Find where the given text appears and provide that cell's center as [x, y] coordinate. 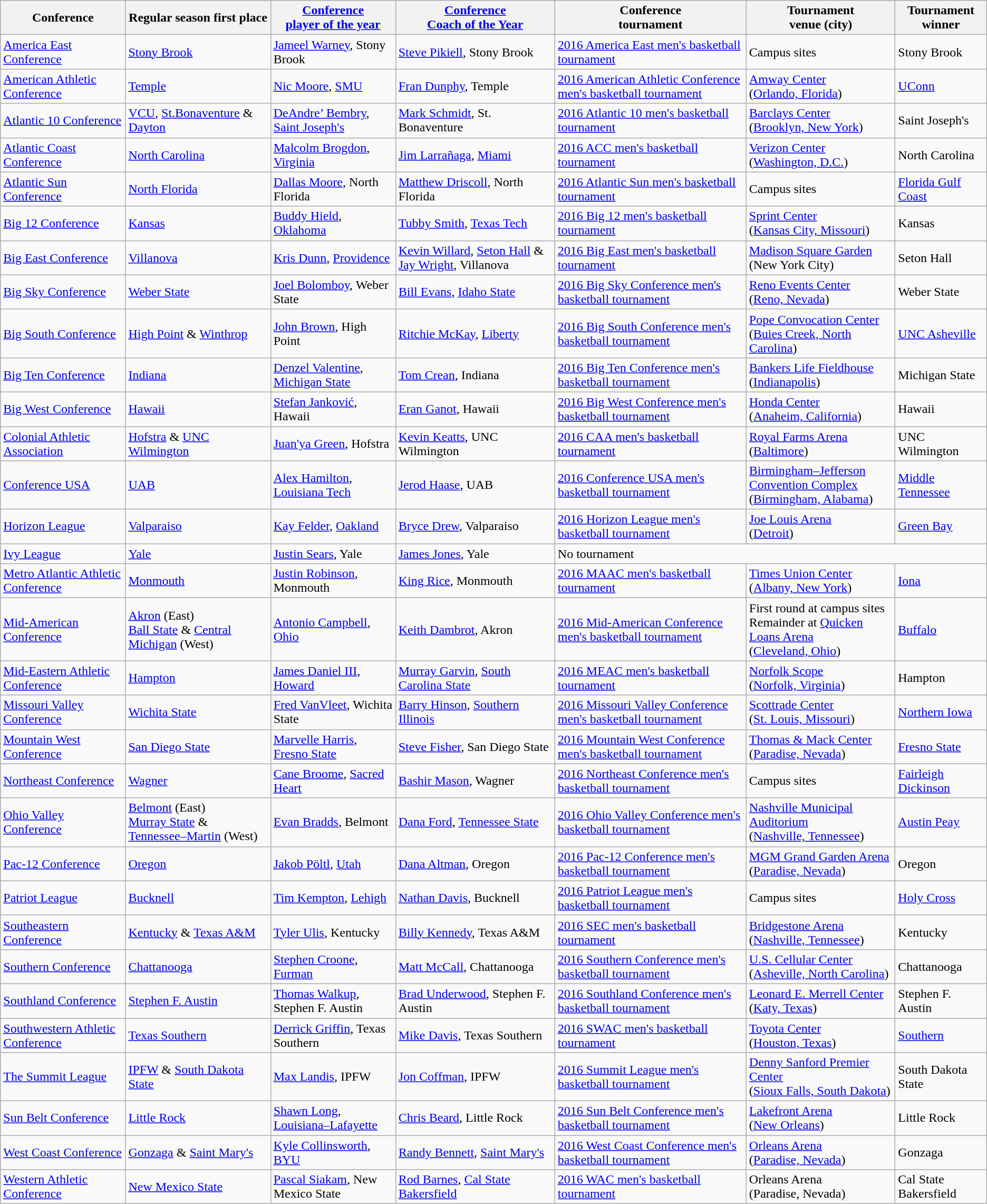
U.S. Cellular Center(Asheville, North Carolina) [820, 966]
Barclays Center(Brooklyn, New York) [820, 120]
John Brown, High Point [333, 333]
Bill Evans, Idaho State [475, 292]
Murray Garvin, South Carolina State [475, 678]
Marvelle Harris, Fresno State [333, 747]
Tournament venue (city) [820, 18]
Ivy League [63, 554]
Tubby Smith, Texas Tech [475, 224]
Kay Felder, Oakland [333, 526]
2016 Southland Conference men's basketball tournament [651, 1001]
2016 SWAC men's basketball tournament [651, 1035]
Southwestern Athletic Conference [63, 1035]
Jakob Pöltl, Utah [333, 864]
2016 Pac-12 Conference men's basketball tournament [651, 864]
2016 Big South Conference men's basketball tournament [651, 333]
Conference [63, 18]
Royal Farms Arena(Baltimore) [820, 443]
Kentucky [941, 932]
Bucknell [198, 898]
Southland Conference [63, 1001]
2016 WAC men's basketball tournament [651, 1187]
Southern Conference [63, 966]
Denzel Valentine, Michigan State [333, 374]
Kentucky & Texas A&M [198, 932]
Florida Gulf Coast [941, 189]
Tom Crean, Indiana [475, 374]
Bryce Drew, Valparaiso [475, 526]
2016 ACC men's basketball tournament [651, 155]
Jerod Haase, UAB [475, 485]
2016 Northeast Conference men's basketball tournament [651, 781]
Dallas Moore, North Florida [333, 189]
Jim Larrañaga, Miami [475, 155]
Mark Schmidt, St. Bonaventure [475, 120]
2016 CAA men's basketball tournament [651, 443]
Conference Coach of the Year [475, 18]
Cal State Bakersfield [941, 1187]
Tyler Ulis, Kentucky [333, 932]
Ohio Valley Conference [63, 822]
2016 Atlantic 10 men's basketball tournament [651, 120]
Jon Coffman, IPFW [475, 1077]
2016 SEC men's basketball tournament [651, 932]
Madison Square Garden(New York City) [820, 257]
Big South Conference [63, 333]
Green Bay [941, 526]
Thomas Walkup, Stephen F. Austin [333, 1001]
New Mexico State [198, 1187]
Nic Moore, SMU [333, 86]
San Diego State [198, 747]
Juan'ya Green, Hofstra [333, 443]
Justin Robinson, Monmouth [333, 581]
Toyota Center(Houston, Texas) [820, 1035]
Ritchie McKay, Liberty [475, 333]
2016 Sun Belt Conference men's basketball tournament [651, 1118]
Missouri Valley Conference [63, 712]
Derrick Griffin, Texas Southern [333, 1035]
Atlantic Coast Conference [63, 155]
Texas Southern [198, 1035]
2016 Big Sky Conference men's basketball tournament [651, 292]
Holy Cross [941, 898]
DeAndre’ Bembry, Saint Joseph's [333, 120]
2016 MAAC men's basketball tournament [651, 581]
UNC Asheville [941, 333]
Northern Iowa [941, 712]
Denny Sanford Premier Center(Sioux Falls, South Dakota) [820, 1077]
Southeastern Conference [63, 932]
Birmingham–Jefferson Convention Complex(Birmingham, Alabama) [820, 485]
2016 Conference USA men's basketball tournament [651, 485]
Thomas & Mack Center(Paradise, Nevada) [820, 747]
Tim Kempton, Lehigh [333, 898]
Mike Davis, Texas Southern [475, 1035]
Northeast Conference [63, 781]
American Athletic Conference [63, 86]
Pope Convocation Center(Buies Creek, North Carolina) [820, 333]
Fran Dunphy, Temple [475, 86]
Horizon League [63, 526]
Verizon Center(Washington, D.C.) [820, 155]
North Florida [198, 189]
IPFW & South Dakota State [198, 1077]
South Dakota State [941, 1077]
Dana Ford, Tennessee State [475, 822]
Middle Tennessee [941, 485]
Keith Dambrot, Akron [475, 630]
2016 Summit League men's basketball tournament [651, 1077]
UAB [198, 485]
Atlantic Sun Conference [63, 189]
Malcolm Brogdon, Virginia [333, 155]
2016 Horizon League men's basketball tournament [651, 526]
Colonial Athletic Association [63, 443]
Bridgestone Arena(Nashville, Tennessee) [820, 932]
James Jones, Yale [475, 554]
2016 Mid-American Conference men's basketball tournament [651, 630]
Regular season first place [198, 18]
Temple [198, 86]
Hofstra & UNC Wilmington [198, 443]
Eran Ganot, Hawaii [475, 409]
Atlantic 10 Conference [63, 120]
Antonio Campbell, Ohio [333, 630]
2016 America East men's basketball tournament [651, 52]
Big 12 Conference [63, 224]
Chris Beard, Little Rock [475, 1118]
Jameel Warney, Stony Brook [333, 52]
Kris Dunn, Providence [333, 257]
Big West Conference [63, 409]
Big East Conference [63, 257]
Matthew Driscoll, North Florida [475, 189]
2016 Big Ten Conference men's basketball tournament [651, 374]
Rod Barnes, Cal State Bakersfield [475, 1187]
First round at campus sites Remainder at Quicken Loans Arena(Cleveland, Ohio) [820, 630]
Michigan State [941, 374]
Metro Atlantic Athletic Conference [63, 581]
No tournament [771, 554]
2016 American Athletic Conference men's basketball tournament [651, 86]
Fairleigh Dickinson [941, 781]
Nashville Municipal Auditorium(Nashville, Tennessee) [820, 822]
Big Sky Conference [63, 292]
Fred VanVleet, Wichita State [333, 712]
2016 Big 12 men's basketball tournament [651, 224]
Shawn Long, Louisiana–Lafayette [333, 1118]
Wichita State [198, 712]
Brad Underwood, Stephen F. Austin [475, 1001]
Mountain West Conference [63, 747]
Justin Sears, Yale [333, 554]
Saint Joseph's [941, 120]
2016 Ohio Valley Conference men's basketball tournament [651, 822]
2016 Patriot League men's basketball tournament [651, 898]
Gonzaga [941, 1153]
VCU, St.Bonaventure & Dayton [198, 120]
Reno Events Center(Reno, Nevada) [820, 292]
2016 Big West Conference men's basketball tournament [651, 409]
UConn [941, 86]
2016 MEAC men's basketball tournament [651, 678]
Nathan Davis, Bucknell [475, 898]
Big Ten Conference [63, 374]
Sprint Center(Kansas City, Missouri) [820, 224]
Joe Louis Arena(Detroit) [820, 526]
America East Conference [63, 52]
Wagner [198, 781]
2016 Big East men's basketball tournament [651, 257]
Honda Center(Anaheim, California) [820, 409]
Iona [941, 581]
Dana Altman, Oregon [475, 864]
Western Athletic Conference [63, 1187]
Valparaiso [198, 526]
Sun Belt Conference [63, 1118]
Kevin Keatts, UNC Wilmington [475, 443]
Southern [941, 1035]
Buffalo [941, 630]
Lakefront Arena (New Orleans) [820, 1118]
Monmouth [198, 581]
Austin Peay [941, 822]
Joel Bolomboy, Weber State [333, 292]
Stephen Croone, Furman [333, 966]
James Daniel III, Howard [333, 678]
Bankers Life Fieldhouse(Indianapolis) [820, 374]
Evan Bradds, Belmont [333, 822]
Mid-American Conference [63, 630]
Gonzaga & Saint Mary's [198, 1153]
King Rice, Monmouth [475, 581]
UNC Wilmington [941, 443]
Yale [198, 554]
Billy Kennedy, Texas A&M [475, 932]
Cane Broome, Sacred Heart [333, 781]
Seton Hall [941, 257]
West Coast Conference [63, 1153]
Matt McCall, Chattanooga [475, 966]
Max Landis, IPFW [333, 1077]
Barry Hinson, Southern Illinois [475, 712]
Mid-Eastern Athletic Conference [63, 678]
Bashir Mason, Wagner [475, 781]
Fresno State [941, 747]
Akron (East) Ball State & Central Michigan (West) [198, 630]
Kevin Willard, Seton Hall & Jay Wright, Villanova [475, 257]
MGM Grand Garden Arena(Paradise, Nevada) [820, 864]
The Summit League [63, 1077]
Belmont (East) Murray State & Tennessee–Martin (West) [198, 822]
Leonard E. Merrell Center(Katy, Texas) [820, 1001]
2016 Southern Conference men's basketball tournament [651, 966]
2016 Mountain West Conference men's basketball tournament [651, 747]
Steve Pikiell, Stony Brook [475, 52]
Randy Bennett, Saint Mary's [475, 1153]
Steve Fisher, San Diego State [475, 747]
Conference tournament [651, 18]
Pac-12 Conference [63, 864]
2016 West Coast Conference men's basketball tournament [651, 1153]
Alex Hamilton, Louisiana Tech [333, 485]
Buddy Hield, Oklahoma [333, 224]
Conference player of the year [333, 18]
2016 Atlantic Sun men's basketball tournament [651, 189]
Norfolk Scope(Norfolk, Virginia) [820, 678]
Conference USA [63, 485]
Pascal Siakam, New Mexico State [333, 1187]
2016 Missouri Valley Conference men's basketball tournament [651, 712]
Kyle Collinsworth, BYU [333, 1153]
Patriot League [63, 898]
Villanova [198, 257]
Times Union Center(Albany, New York) [820, 581]
Indiana [198, 374]
Stefan Janković, Hawaii [333, 409]
High Point & Winthrop [198, 333]
Amway Center(Orlando, Florida) [820, 86]
Scottrade Center(St. Louis, Missouri) [820, 712]
Tournament winner [941, 18]
